Return [x, y] of the center of cell containing provided text 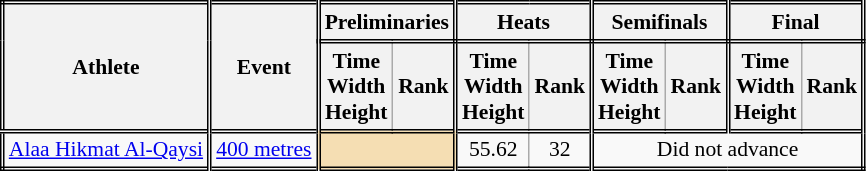
32 [560, 150]
Did not advance [728, 150]
Final [796, 22]
400 metres [264, 150]
Heats [523, 22]
Preliminaries [386, 22]
Athlete [106, 67]
Alaa Hikmat Al-Qaysi [106, 150]
Semifinals [660, 22]
55.62 [492, 150]
Event [264, 67]
